Pinpoint the cell where the given text exists, returning its [x, y] midpoint coordinate. 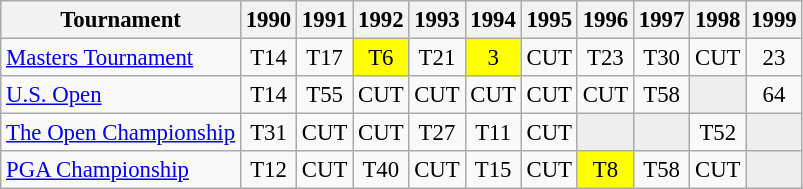
1991 [325, 20]
1995 [549, 20]
T8 [605, 170]
1990 [268, 20]
T30 [661, 58]
T6 [381, 58]
1999 [774, 20]
1996 [605, 20]
T52 [718, 133]
T55 [325, 95]
T27 [437, 133]
1998 [718, 20]
T31 [268, 133]
Tournament [121, 20]
T12 [268, 170]
1994 [493, 20]
T23 [605, 58]
U.S. Open [121, 95]
3 [493, 58]
T15 [493, 170]
PGA Championship [121, 170]
1997 [661, 20]
1993 [437, 20]
T21 [437, 58]
Masters Tournament [121, 58]
The Open Championship [121, 133]
T40 [381, 170]
T17 [325, 58]
1992 [381, 20]
T11 [493, 133]
64 [774, 95]
23 [774, 58]
